For the text-containing cell, return its midpoint in [X, Y] coordinate format. 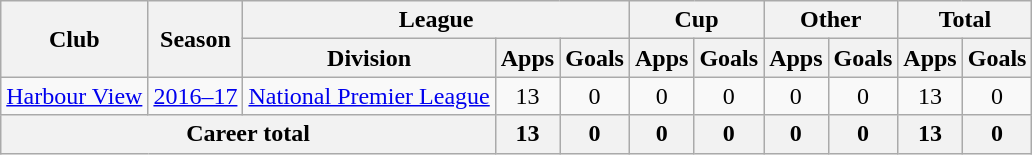
Season [196, 39]
Career total [248, 134]
2016–17 [196, 96]
Other [831, 20]
League [436, 20]
Club [74, 39]
Cup [696, 20]
Division [369, 58]
National Premier League [369, 96]
Total [965, 20]
Harbour View [74, 96]
